For the text-containing cell, return its midpoint in [x, y] coordinate format. 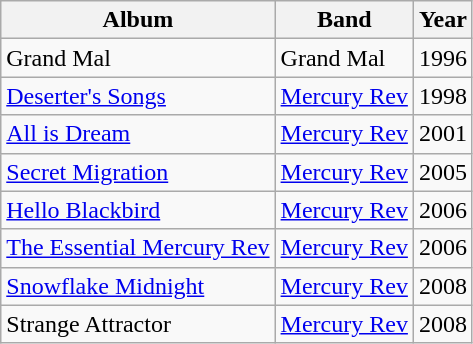
Band [344, 20]
1996 [442, 58]
Album [138, 20]
Hello Blackbird [138, 210]
Snowflake Midnight [138, 286]
2001 [442, 134]
The Essential Mercury Rev [138, 248]
Deserter's Songs [138, 96]
Secret Migration [138, 172]
1998 [442, 96]
Year [442, 20]
All is Dream [138, 134]
Strange Attractor [138, 324]
2005 [442, 172]
